Return [x, y] of the center of cell containing provided text 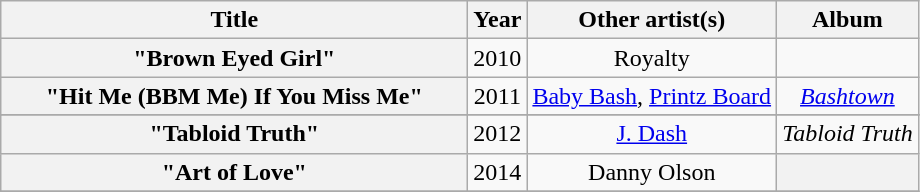
Year [498, 20]
"Hit Me (BBM Me) If You Miss Me" [234, 96]
Danny Olson [652, 172]
Title [234, 20]
Album [848, 20]
Bashtown [848, 96]
"Brown Eyed Girl" [234, 58]
Royalty [652, 58]
"Art of Love" [234, 172]
Tabloid Truth [848, 134]
2014 [498, 172]
J. Dash [652, 134]
2010 [498, 58]
Baby Bash, Printz Board [652, 96]
2012 [498, 134]
"Tabloid Truth" [234, 134]
Other artist(s) [652, 20]
2011 [498, 96]
